Search for the cell housing the specified text and yield its (x, y) center coordinate. 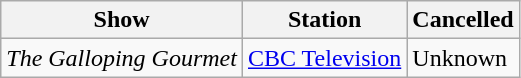
Unknown (463, 58)
The Galloping Gourmet (122, 58)
Cancelled (463, 20)
CBC Television (324, 58)
Show (122, 20)
Station (324, 20)
